For the text-containing cell, return its midpoint in (x, y) coordinate format. 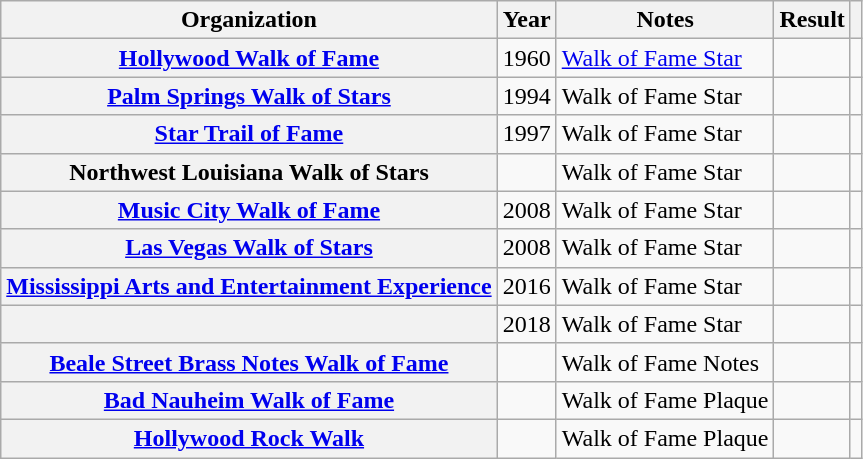
Hollywood Walk of Fame (249, 58)
2018 (526, 324)
1994 (526, 96)
Northwest Louisiana Walk of Stars (249, 172)
Palm Springs Walk of Stars (249, 96)
Year (526, 20)
Bad Nauheim Walk of Fame (249, 400)
Result (812, 20)
Music City Walk of Fame (249, 210)
Notes (665, 20)
Hollywood Rock Walk (249, 438)
1960 (526, 58)
1997 (526, 134)
Las Vegas Walk of Stars (249, 248)
Beale Street Brass Notes Walk of Fame (249, 362)
Organization (249, 20)
Walk of Fame Notes (665, 362)
Mississippi Arts and Entertainment Experience (249, 286)
Star Trail of Fame (249, 134)
2016 (526, 286)
